Identify which cell holds the provided text, then report its [X, Y] central coordinate. 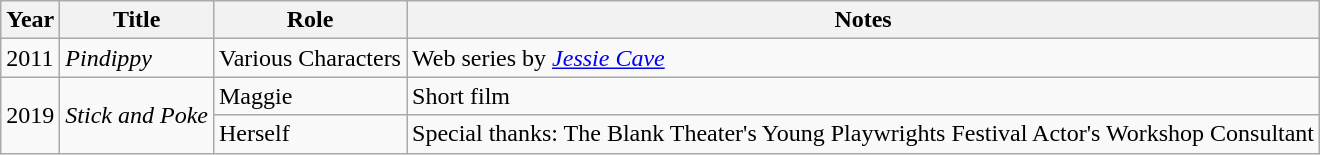
Special thanks: The Blank Theater's Young Playwrights Festival Actor's Workshop Consultant [862, 134]
Stick and Poke [137, 115]
Various Characters [310, 58]
Web series by Jessie Cave [862, 58]
Pindippy [137, 58]
Role [310, 20]
Year [30, 20]
2011 [30, 58]
Short film [862, 96]
Title [137, 20]
Herself [310, 134]
Maggie [310, 96]
2019 [30, 115]
Notes [862, 20]
